Return the [x, y] coordinate for the center point of the cell that contains the specified text.  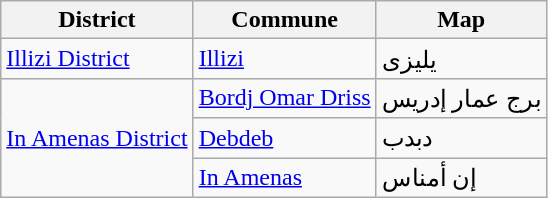
District [97, 20]
Illizi [284, 59]
Illizi District [97, 59]
Commune [284, 20]
دبدب [461, 138]
In Amenas [284, 178]
In Amenas District [97, 138]
برج عمار إدريس [461, 98]
ﻳﻠﻴﺰى [461, 59]
إن أمناس [461, 178]
Map [461, 20]
Debdeb [284, 138]
Bordj Omar Driss [284, 98]
